Search for the cell housing the specified text and yield its (X, Y) center coordinate. 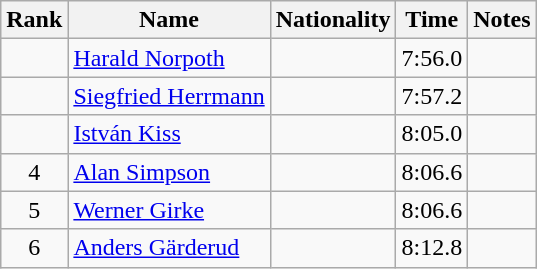
István Kiss (169, 134)
7:56.0 (432, 58)
Nationality (333, 20)
8:05.0 (432, 134)
8:12.8 (432, 248)
Alan Simpson (169, 172)
Werner Girke (169, 210)
Notes (502, 20)
Name (169, 20)
Siegfried Herrmann (169, 96)
Anders Gärderud (169, 248)
Time (432, 20)
7:57.2 (432, 96)
6 (34, 248)
Harald Norpoth (169, 58)
4 (34, 172)
Rank (34, 20)
5 (34, 210)
